From the cell containing the given text, extract its center point as [X, Y] coordinate. 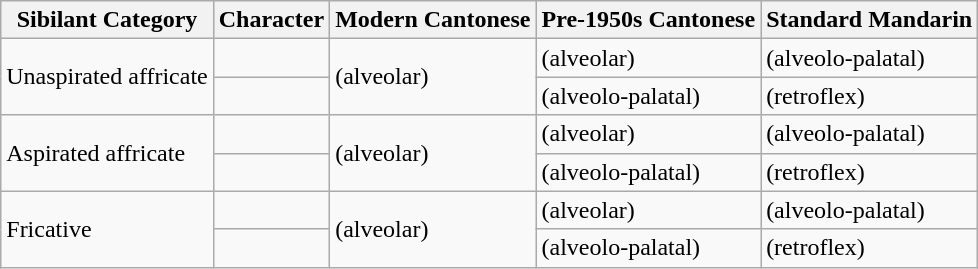
Aspirated affricate [108, 153]
Modern Cantonese [433, 20]
Character [271, 20]
Pre-1950s Cantonese [648, 20]
Fricative [108, 229]
Unaspirated affricate [108, 77]
Standard Mandarin [870, 20]
Sibilant Category [108, 20]
